Locate the cell with the specified text and output its (x, y) center coordinate. 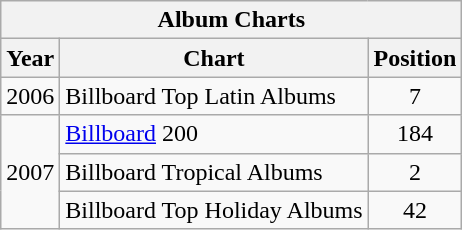
Billboard Tropical Albums (214, 172)
Album Charts (232, 20)
Billboard Top Holiday Albums (214, 210)
Billboard 200 (214, 134)
42 (415, 210)
Year (30, 58)
Billboard Top Latin Albums (214, 96)
2007 (30, 172)
Position (415, 58)
184 (415, 134)
2 (415, 172)
7 (415, 96)
Chart (214, 58)
2006 (30, 96)
